Find where the given text appears and provide that cell's center as (X, Y) coordinate. 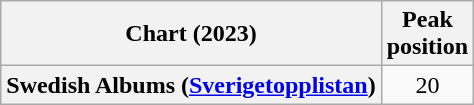
Chart (2023) (191, 34)
Peakposition (427, 34)
Swedish Albums (Sverigetopplistan) (191, 85)
20 (427, 85)
